Detect which cell encompasses the target text, then output its [X, Y] center coordinate. 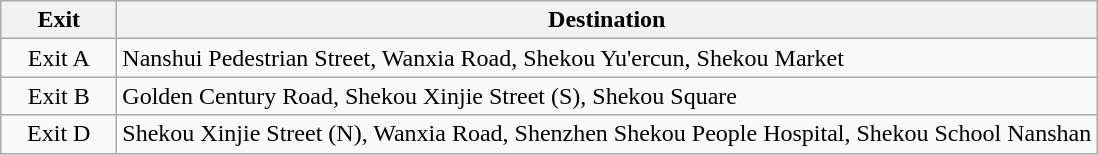
Exit A [59, 58]
Destination [607, 20]
Golden Century Road, Shekou Xinjie Street (S), Shekou Square [607, 96]
Exit D [59, 134]
Shekou Xinjie Street (N), Wanxia Road, Shenzhen Shekou People Hospital, Shekou School Nanshan [607, 134]
Exit B [59, 96]
Exit [59, 20]
Nanshui Pedestrian Street, Wanxia Road, Shekou Yu'ercun, Shekou Market [607, 58]
